Extract the [x, y] coordinate from the center of the cell holding the provided text.  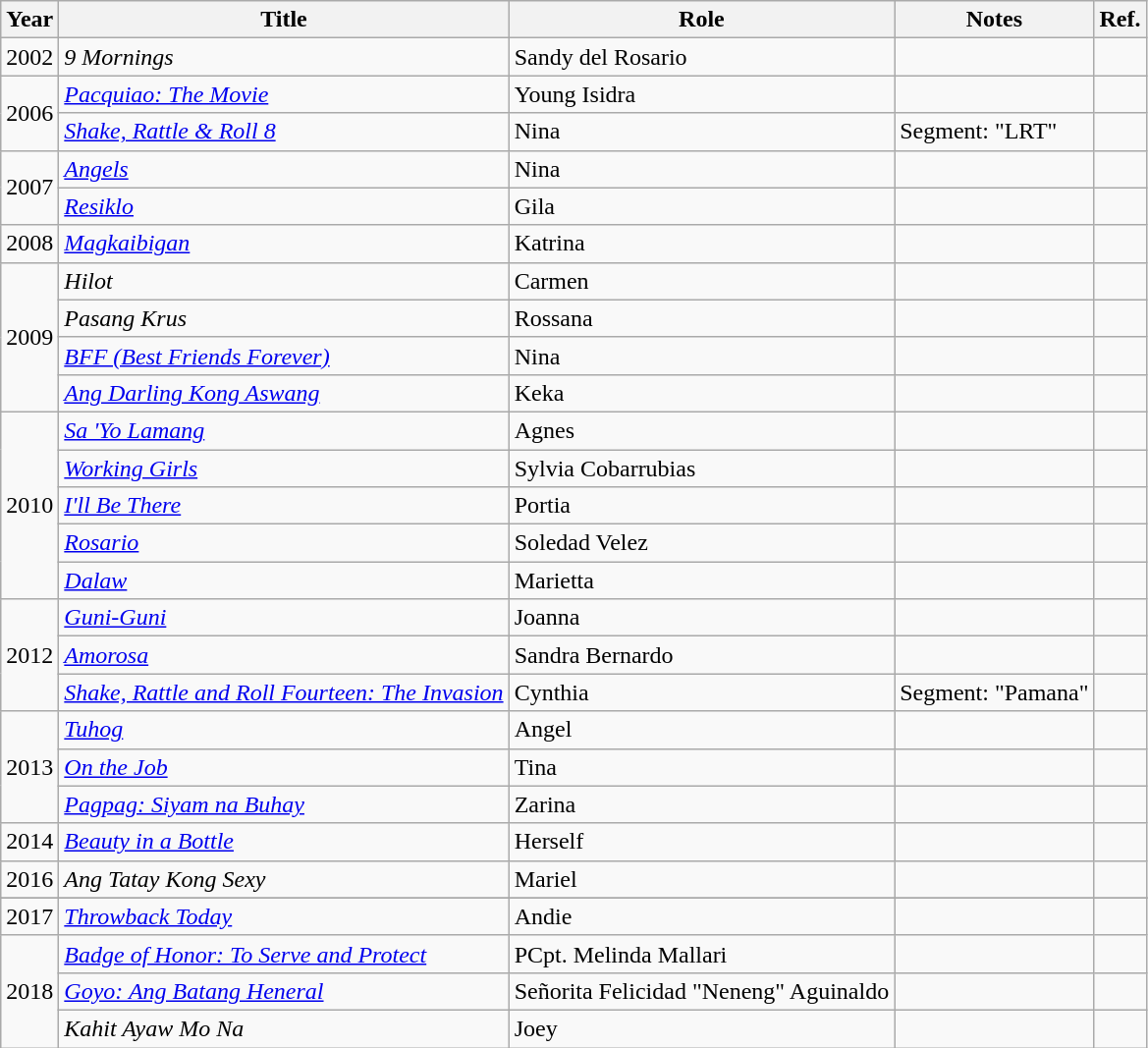
Amorosa [284, 655]
Sa 'Yo Lamang [284, 430]
Sylvia Cobarrubias [701, 469]
Andie [701, 916]
Magkaibigan [284, 244]
Katrina [701, 244]
Carmen [701, 281]
Segment: "Pamana" [994, 692]
Ang Darling Kong Aswang [284, 393]
Keka [701, 393]
Gila [701, 206]
BFF (Best Friends Forever) [284, 356]
Badge of Honor: To Serve and Protect [284, 954]
Cynthia [701, 692]
2002 [29, 57]
2010 [29, 505]
Role [701, 20]
Guni-Guni [284, 618]
Young Isidra [701, 94]
Joanna [701, 618]
Sandra Bernardo [701, 655]
Segment: "LRT" [994, 132]
Mariel [701, 879]
Kahit Ayaw Mo Na [284, 1028]
Notes [994, 20]
Tina [701, 767]
Rosario [284, 543]
2006 [29, 113]
Resiklo [284, 206]
Throwback Today [284, 916]
2012 [29, 655]
Herself [701, 842]
Marietta [701, 580]
Portia [701, 506]
Angels [284, 169]
2009 [29, 337]
2017 [29, 916]
2013 [29, 767]
Ang Tatay Kong Sexy [284, 879]
Dalaw [284, 580]
Shake, Rattle & Roll 8 [284, 132]
Angel [701, 730]
Señorita Felicidad "Neneng" Aguinaldo [701, 991]
Shake, Rattle and Roll Fourteen: The Invasion [284, 692]
Ref. [1120, 20]
2016 [29, 879]
Pagpag: Siyam na Buhay [284, 804]
Pasang Krus [284, 318]
Title [284, 20]
Working Girls [284, 469]
2008 [29, 244]
Goyo: Ang Batang Heneral [284, 991]
2014 [29, 842]
Beauty in a Bottle [284, 842]
I'll Be There [284, 506]
PCpt. Melinda Mallari [701, 954]
Pacquiao: The Movie [284, 94]
Rossana [701, 318]
Sandy del Rosario [701, 57]
2007 [29, 188]
Agnes [701, 430]
Soledad Velez [701, 543]
9 Mornings [284, 57]
Year [29, 20]
2018 [29, 991]
On the Job [284, 767]
Hilot [284, 281]
Tuhog [284, 730]
Zarina [701, 804]
Joey [701, 1028]
